Find where the given text appears and provide that cell's center as (x, y) coordinate. 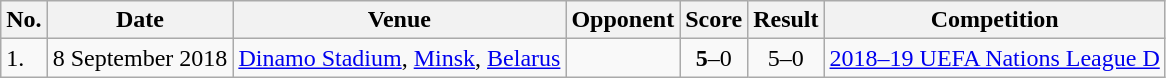
Result (786, 20)
No. (24, 20)
Score (714, 20)
2018–19 UEFA Nations League D (994, 58)
1. (24, 58)
8 September 2018 (140, 58)
Dinamo Stadium, Minsk, Belarus (400, 58)
Venue (400, 20)
Competition (994, 20)
Opponent (623, 20)
Date (140, 20)
